Capture the cell that displays the provided text and extract its (X, Y) central coordinate. 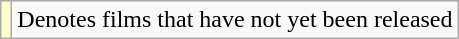
Denotes films that have not yet been released (235, 20)
